Return (x, y) of the center of cell containing provided text 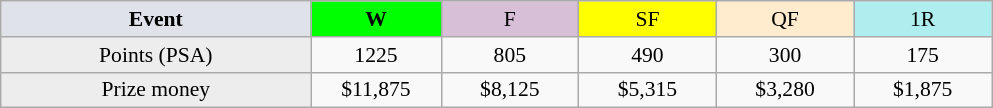
SF (648, 19)
490 (648, 55)
QF (785, 19)
175 (923, 55)
1R (923, 19)
300 (785, 55)
$5,315 (648, 90)
$11,875 (376, 90)
Prize money (156, 90)
805 (510, 55)
W (376, 19)
F (510, 19)
1225 (376, 55)
$1,875 (923, 90)
$3,280 (785, 90)
Points (PSA) (156, 55)
$8,125 (510, 90)
Event (156, 19)
